Find where the given text appears and provide that cell's center as (X, Y) coordinate. 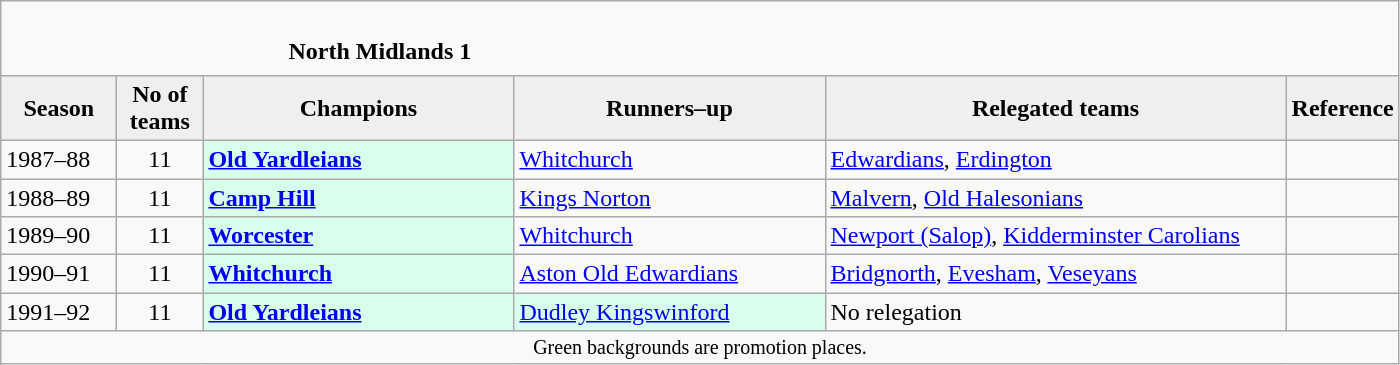
Green backgrounds are promotion places. (700, 348)
1988–89 (59, 197)
Bridgnorth, Evesham, Veseyans (1056, 274)
Runners–up (670, 108)
Relegated teams (1056, 108)
1991–92 (59, 312)
Newport (Salop), Kidderminster Carolians (1056, 236)
Kings Norton (670, 197)
Reference (1342, 108)
1989–90 (59, 236)
Worcester (358, 236)
Season (59, 108)
Champions (358, 108)
Aston Old Edwardians (670, 274)
1990–91 (59, 274)
Dudley Kingswinford (670, 312)
No of teams (160, 108)
No relegation (1056, 312)
1987–88 (59, 159)
Camp Hill (358, 197)
Malvern, Old Halesonians (1056, 197)
Edwardians, Erdington (1056, 159)
